Search for the cell housing the specified text and yield its [x, y] center coordinate. 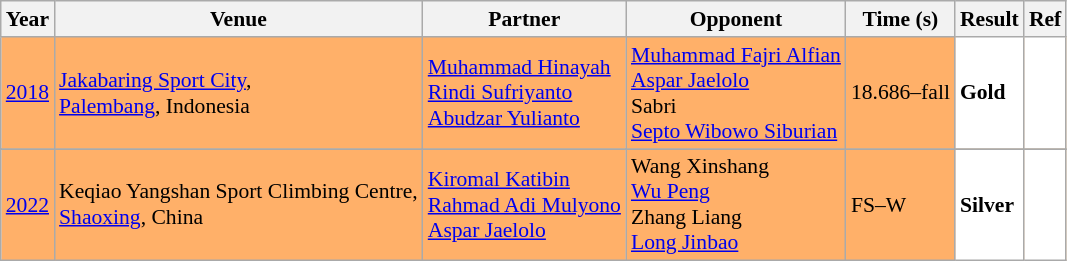
FS–W [900, 205]
18.686–fall [900, 93]
Jakabaring Sport City, Palembang, Indonesia [238, 93]
2022 [28, 205]
Silver [990, 205]
Venue [238, 19]
Opponent [736, 19]
Muhammad Fajri Alfian Aspar Jaelolo Sabri Septo Wibowo Siburian [736, 93]
Partner [524, 19]
Result [990, 19]
Keqiao Yangshan Sport Climbing Centre, Shaoxing, China [238, 205]
2018 [28, 93]
Wang Xinshang Wu Peng Zhang Liang Long Jinbao [736, 205]
Time (s) [900, 19]
Kiromal Katibin Rahmad Adi Mulyono Aspar Jaelolo [524, 205]
Muhammad Hinayah Rindi Sufriyanto Abudzar Yulianto [524, 93]
Ref [1045, 19]
Year [28, 19]
Gold [990, 93]
